Determine the [X, Y] coordinate at the center of the cell enclosing the given text.  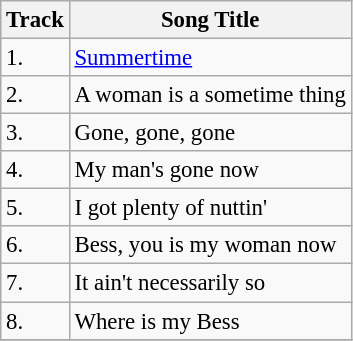
Summertime [210, 58]
My man's gone now [210, 170]
2. [35, 95]
Track [35, 20]
3. [35, 133]
5. [35, 208]
4. [35, 170]
I got plenty of nuttin' [210, 208]
It ain't necessarily so [210, 283]
6. [35, 245]
Bess, you is my woman now [210, 245]
Where is my Bess [210, 321]
8. [35, 321]
1. [35, 58]
Gone, gone, gone [210, 133]
A woman is a sometime thing [210, 95]
Song Title [210, 20]
7. [35, 283]
